Scan for the cell matching the given text and deliver its [X, Y] coordinate at center. 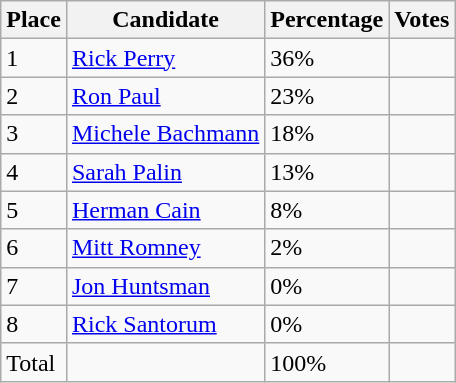
Votes [422, 20]
Rick Santorum [165, 324]
Rick Perry [165, 58]
18% [327, 134]
4 [34, 172]
Candidate [165, 20]
13% [327, 172]
Sarah Palin [165, 172]
8 [34, 324]
Place [34, 20]
1 [34, 58]
23% [327, 96]
2% [327, 248]
Total [34, 362]
100% [327, 362]
36% [327, 58]
Mitt Romney [165, 248]
6 [34, 248]
3 [34, 134]
Herman Cain [165, 210]
Percentage [327, 20]
Michele Bachmann [165, 134]
7 [34, 286]
2 [34, 96]
Jon Huntsman [165, 286]
8% [327, 210]
Ron Paul [165, 96]
5 [34, 210]
